Scan for the cell matching the given text and deliver its (X, Y) coordinate at center. 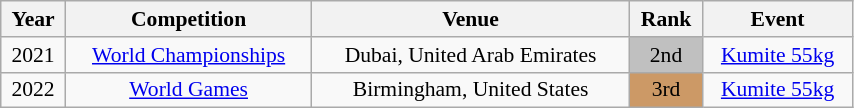
Year (34, 19)
2021 (34, 55)
Rank (666, 19)
Competition (188, 19)
World Games (188, 90)
Venue (471, 19)
2nd (666, 55)
3rd (666, 90)
2022 (34, 90)
World Championships (188, 55)
Dubai, United Arab Emirates (471, 55)
Birmingham, United States (471, 90)
Event (778, 19)
